Provide the [x, y] coordinate of the cell's center where the given text is located.  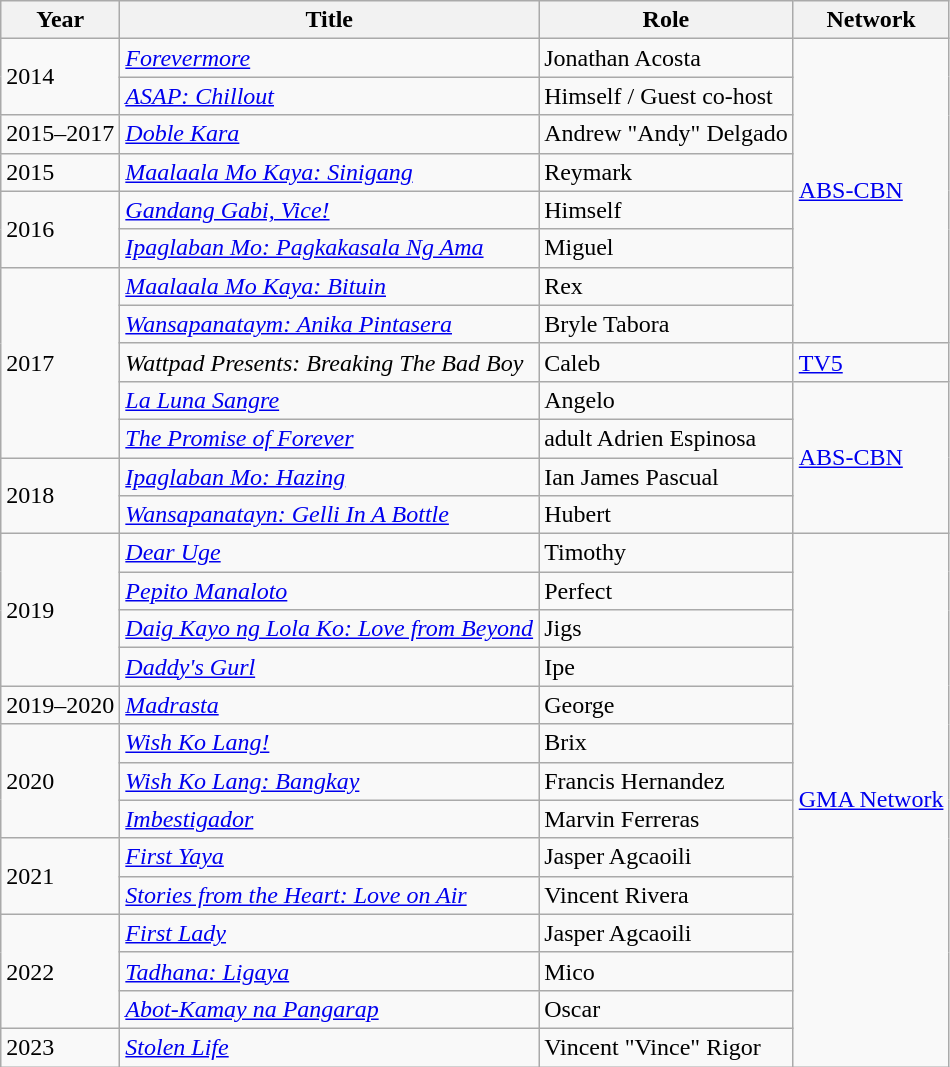
Wish Ko Lang! [330, 743]
Abot-Kamay na Pangarap [330, 1009]
2019–2020 [60, 705]
2014 [60, 77]
2022 [60, 971]
Daig Kayo ng Lola Ko: Love from Beyond [330, 629]
Network [871, 20]
TV5 [871, 362]
Timothy [666, 553]
Daddy's Gurl [330, 667]
Andrew "Andy" Delgado [666, 134]
Jigs [666, 629]
Francis Hernandez [666, 781]
Title [330, 20]
Vincent "Vince" Rigor [666, 1047]
Mico [666, 971]
Caleb [666, 362]
2023 [60, 1047]
First Lady [330, 933]
Marvin Ferreras [666, 819]
Stories from the Heart: Love on Air [330, 895]
Oscar [666, 1009]
2018 [60, 496]
Himself [666, 210]
ASAP: Chillout [330, 96]
2017 [60, 362]
Wattpad Presents: Breaking The Bad Boy [330, 362]
2015–2017 [60, 134]
2019 [60, 610]
Himself / Guest co-host [666, 96]
Role [666, 20]
The Promise of Forever [330, 438]
Wish Ko Lang: Bangkay [330, 781]
Rex [666, 286]
Gandang Gabi, Vice! [330, 210]
Reymark [666, 172]
George [666, 705]
Hubert [666, 515]
Angelo [666, 400]
Miguel [666, 248]
Doble Kara [330, 134]
Madrasta [330, 705]
Forevermore [330, 58]
Imbestigador [330, 819]
Tadhana: Ligaya [330, 971]
Perfect [666, 591]
2021 [60, 876]
Maalaala Mo Kaya: Sinigang [330, 172]
Ian James Pascual [666, 477]
2015 [60, 172]
Wansapanataym: Anika Pintasera [330, 324]
Ipe [666, 667]
Year [60, 20]
La Luna Sangre [330, 400]
Maalaala Mo Kaya: Bituin [330, 286]
GMA Network [871, 800]
Wansapanatayn: Gelli In A Bottle [330, 515]
Dear Uge [330, 553]
Stolen Life [330, 1047]
2016 [60, 229]
2020 [60, 781]
Jonathan Acosta [666, 58]
First Yaya [330, 857]
adult Adrien Espinosa [666, 438]
Ipaglaban Mo: Hazing [330, 477]
Brix [666, 743]
Bryle Tabora [666, 324]
Vincent Rivera [666, 895]
Ipaglaban Mo: Pagkakasala Ng Ama [330, 248]
Pepito Manaloto [330, 591]
